Return the [x, y] coordinate for the center point of the cell that contains the specified text.  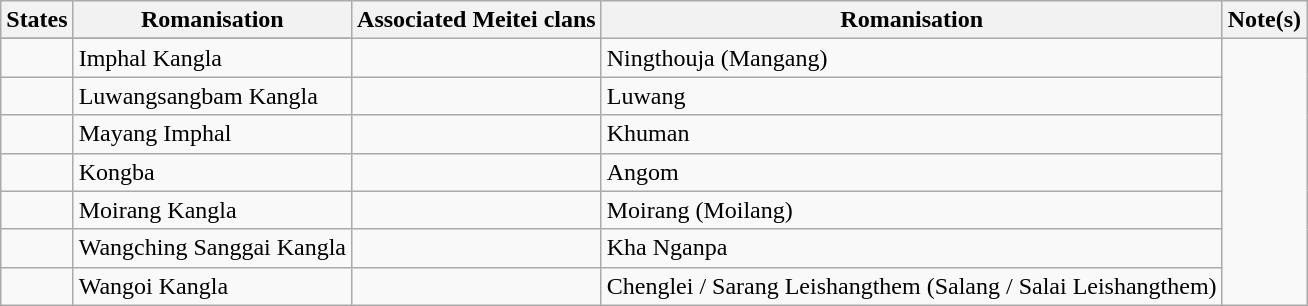
Wangoi Kangla [212, 286]
Luwangsangbam Kangla [212, 96]
Moirang Kangla [212, 210]
Wangching Sanggai Kangla [212, 248]
Note(s) [1264, 20]
Angom [912, 172]
Moirang (Moilang) [912, 210]
Associated Meitei clans [477, 20]
Imphal Kangla [212, 58]
Kha Nganpa [912, 248]
Luwang [912, 96]
Chenglei / Sarang Leishangthem (Salang / Salai Leishangthem) [912, 286]
States [37, 20]
Mayang Imphal [212, 134]
Kongba [212, 172]
Ningthouja (Mangang) [912, 58]
Khuman [912, 134]
